Return the (X, Y) coordinate for the center point of the cell that contains the specified text.  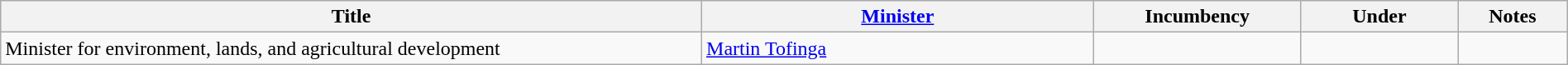
Title (351, 17)
Minister for environment, lands, and agricultural development (351, 48)
Notes (1513, 17)
Incumbency (1198, 17)
Martin Tofinga (898, 48)
Under (1379, 17)
Minister (898, 17)
